Pinpoint the cell where the given text exists, returning its (X, Y) midpoint coordinate. 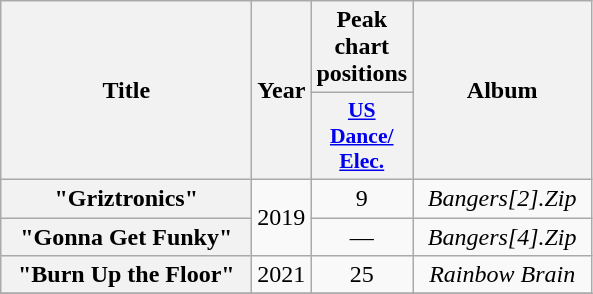
9 (362, 198)
— (362, 237)
"Gonna Get Funky" (126, 237)
2021 (282, 275)
2019 (282, 217)
25 (362, 275)
Bangers[4].Zip (502, 237)
Rainbow Brain (502, 275)
"Burn Up the Floor" (126, 275)
USDance/Elec. (362, 136)
Bangers[2].Zip (502, 198)
"Griztronics" (126, 198)
Peak chart positions (362, 47)
Year (282, 90)
Album (502, 90)
Title (126, 90)
